Locate the cell with the specified text and output its [X, Y] center coordinate. 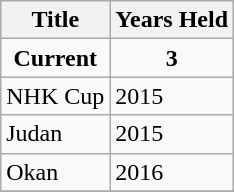
Judan [56, 134]
Okan [56, 172]
Years Held [172, 20]
NHK Cup [56, 96]
2016 [172, 172]
Title [56, 20]
Current [56, 58]
3 [172, 58]
